Extract the (X, Y) coordinate from the center of the cell holding the provided text.  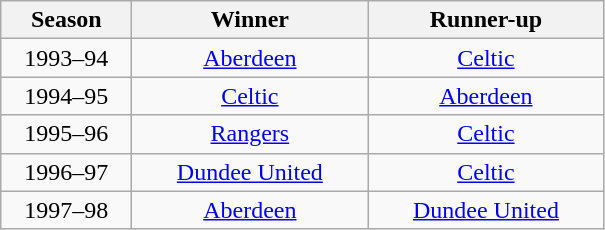
1994–95 (66, 96)
1997–98 (66, 210)
1993–94 (66, 58)
Rangers (250, 134)
1996–97 (66, 172)
1995–96 (66, 134)
Runner-up (486, 20)
Season (66, 20)
Winner (250, 20)
